Provide the (x, y) coordinate of the cell's center where the given text is located.  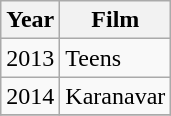
2014 (30, 96)
Year (30, 20)
Teens (116, 58)
Karanavar (116, 96)
Film (116, 20)
2013 (30, 58)
